From the cell containing the given text, extract its center point as [X, Y] coordinate. 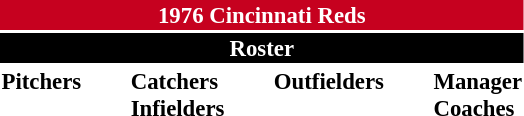
1976 Cincinnati Reds [262, 15]
Roster [262, 48]
